For the text-containing cell, return its midpoint in (x, y) coordinate format. 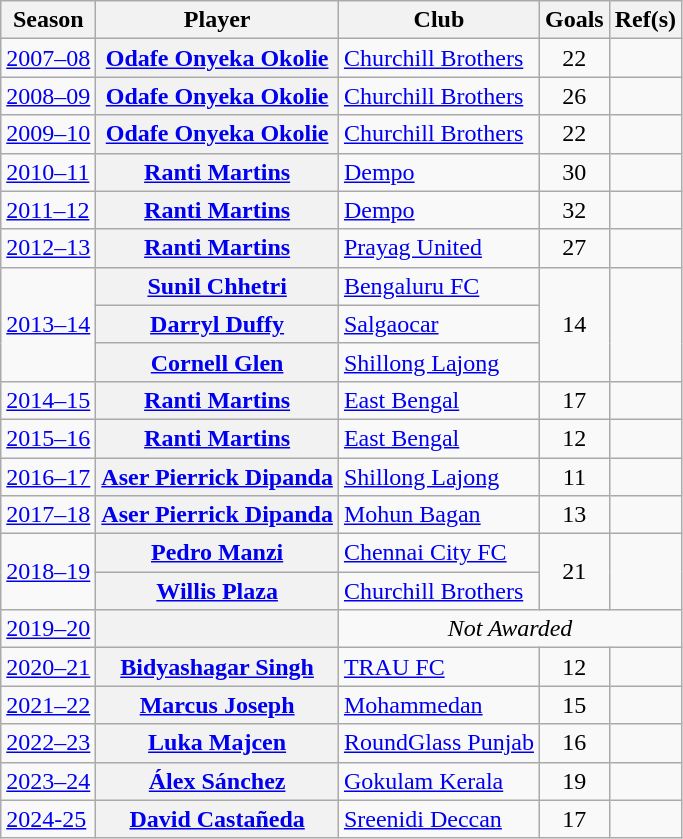
Sunil Chhetri (218, 286)
2007–08 (48, 58)
Chennai City FC (438, 553)
2013–14 (48, 324)
Goals (574, 20)
2024-25 (48, 819)
Álex Sánchez (218, 781)
David Castañeda (218, 819)
Cornell Glen (218, 362)
Gokulam Kerala (438, 781)
2011–12 (48, 210)
16 (574, 743)
32 (574, 210)
13 (574, 515)
30 (574, 172)
Darryl Duffy (218, 324)
2016–17 (48, 477)
27 (574, 248)
Mohammedan (438, 705)
11 (574, 477)
Salgaocar (438, 324)
Mohun Bagan (438, 515)
19 (574, 781)
2008–09 (48, 96)
2009–10 (48, 134)
2020–21 (48, 667)
Player (218, 20)
Pedro Manzi (218, 553)
2019–20 (48, 629)
21 (574, 572)
Willis Plaza (218, 591)
Luka Majcen (218, 743)
2022–23 (48, 743)
2023–24 (48, 781)
2014–15 (48, 400)
2018–19 (48, 572)
Bidyashagar Singh (218, 667)
2010–11 (48, 172)
RoundGlass Punjab (438, 743)
Sreenidi Deccan (438, 819)
Ref(s) (645, 20)
Season (48, 20)
Bengaluru FC (438, 286)
2021–22 (48, 705)
2015–16 (48, 438)
TRAU FC (438, 667)
26 (574, 96)
Club (438, 20)
Prayag United (438, 248)
2012–13 (48, 248)
15 (574, 705)
Not Awarded (510, 629)
2017–18 (48, 515)
Marcus Joseph (218, 705)
14 (574, 324)
